Return [X, Y] of the center of cell containing provided text 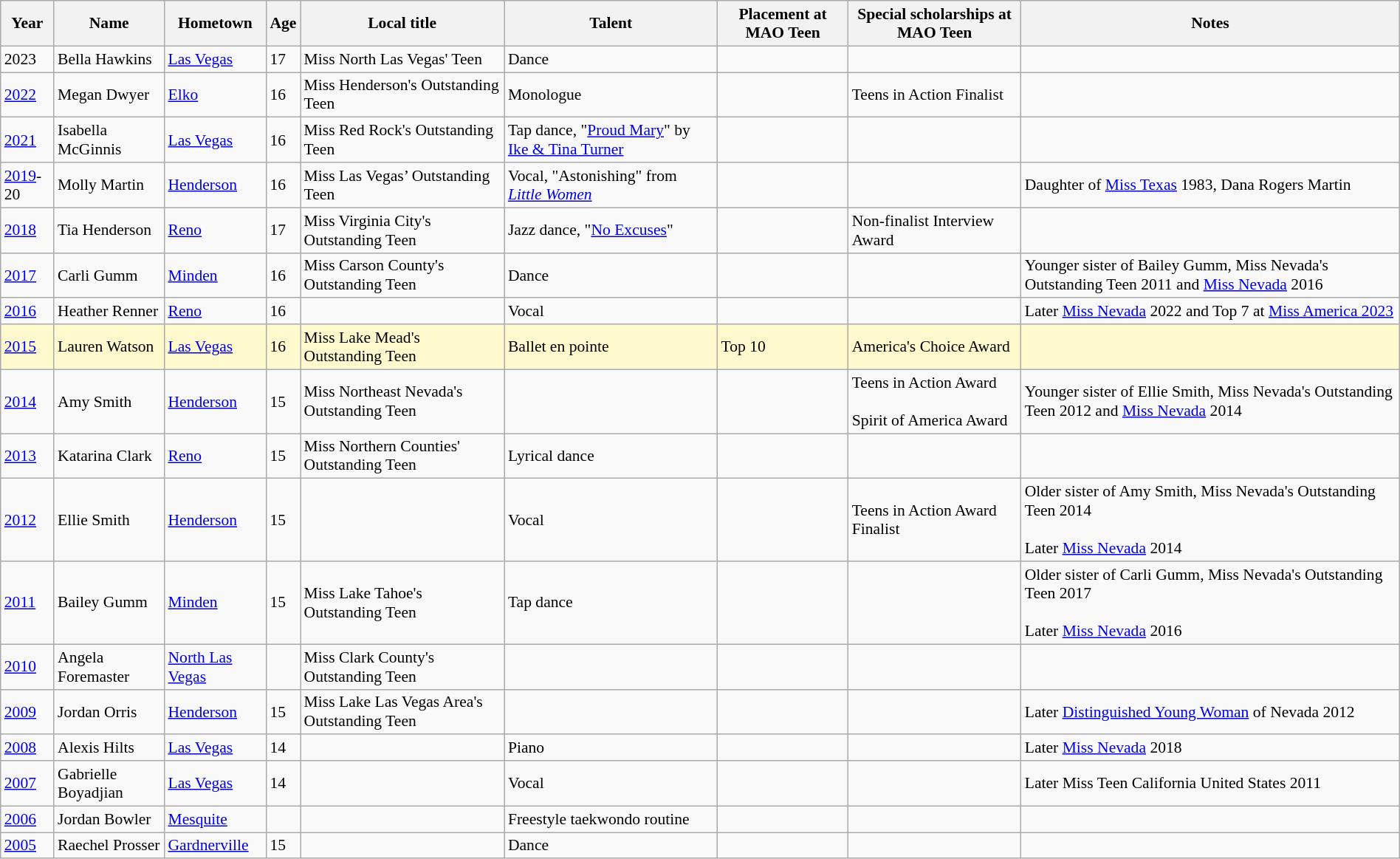
Tia Henderson [109, 230]
2007 [27, 783]
Jordan Bowler [109, 819]
North Las Vegas [215, 666]
2017 [27, 275]
Miss Carson County's Outstanding Teen [402, 275]
Bella Hawkins [109, 59]
Older sister of Carli Gumm, Miss Nevada's Outstanding Teen 2017Later Miss Nevada 2016 [1211, 603]
2011 [27, 603]
Notes [1211, 24]
2012 [27, 520]
Later Miss Nevada 2018 [1211, 748]
2008 [27, 748]
Later Distinguished Young Woman of Nevada 2012 [1211, 712]
Megan Dwyer [109, 95]
Vocal, "Astonishing" from Little Women [611, 185]
Ballet en pointe [611, 347]
2016 [27, 312]
Miss Red Rock's Outstanding Teen [402, 140]
Miss Northeast Nevada's Outstanding Teen [402, 402]
Miss North Las Vegas' Teen [402, 59]
2014 [27, 402]
Mesquite [215, 819]
Older sister of Amy Smith, Miss Nevada's Outstanding Teen 2014Later Miss Nevada 2014 [1211, 520]
Miss Henderson's Outstanding Teen [402, 95]
Gabrielle Boyadjian [109, 783]
Miss Virginia City's Outstanding Teen [402, 230]
Miss Las Vegas’ Outstanding Teen [402, 185]
2023 [27, 59]
Special scholarships at MAO Teen [935, 24]
Teens in Action Finalist [935, 95]
Gardnerville [215, 846]
Miss Lake Mead's Outstanding Teen [402, 347]
Isabella McGinnis [109, 140]
2010 [27, 666]
Non-finalist Interview Award [935, 230]
Name [109, 24]
Miss Lake Tahoe's Outstanding Teen [402, 603]
Heather Renner [109, 312]
Later Miss Nevada 2022 and Top 7 at Miss America 2023 [1211, 312]
Daughter of Miss Texas 1983, Dana Rogers Martin [1211, 185]
Jordan Orris [109, 712]
Miss Lake Las Vegas Area's Outstanding Teen [402, 712]
Alexis Hilts [109, 748]
Teens in Action AwardSpirit of America Award [935, 402]
Tap dance [611, 603]
Age [283, 24]
Younger sister of Bailey Gumm, Miss Nevada's Outstanding Teen 2011 and Miss Nevada 2016 [1211, 275]
Miss Northern Counties' Outstanding Teen [402, 456]
2005 [27, 846]
America's Choice Award [935, 347]
Freestyle taekwondo routine [611, 819]
Hometown [215, 24]
2022 [27, 95]
2019-20 [27, 185]
2018 [27, 230]
Elko [215, 95]
Jazz dance, "No Excuses" [611, 230]
Angela Foremaster [109, 666]
Younger sister of Ellie Smith, Miss Nevada's Outstanding Teen 2012 and Miss Nevada 2014 [1211, 402]
2013 [27, 456]
2006 [27, 819]
Miss Clark County's Outstanding Teen [402, 666]
Ellie Smith [109, 520]
2009 [27, 712]
2015 [27, 347]
Teens in Action Award Finalist [935, 520]
Local title [402, 24]
Carli Gumm [109, 275]
Placement at MAO Teen [783, 24]
Later Miss Teen California United States 2011 [1211, 783]
Amy Smith [109, 402]
Lyrical dance [611, 456]
Raechel Prosser [109, 846]
Piano [611, 748]
2021 [27, 140]
Year [27, 24]
Bailey Gumm [109, 603]
Monologue [611, 95]
Molly Martin [109, 185]
Katarina Clark [109, 456]
Talent [611, 24]
Tap dance, "Proud Mary" by Ike & Tina Turner [611, 140]
Top 10 [783, 347]
Lauren Watson [109, 347]
